Pinpoint the cell where the given text exists, returning its (X, Y) midpoint coordinate. 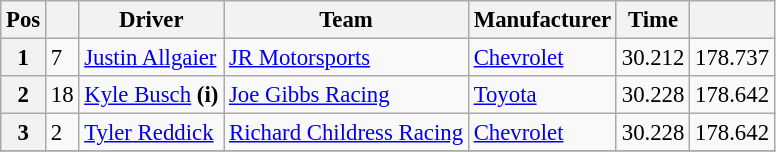
3 (24, 133)
Joe Gibbs Racing (346, 95)
Pos (24, 20)
JR Motorsports (346, 58)
Team (346, 20)
1 (24, 58)
Time (652, 20)
Tyler Reddick (152, 133)
18 (62, 95)
Richard Childress Racing (346, 133)
Driver (152, 20)
Kyle Busch (i) (152, 95)
Justin Allgaier (152, 58)
7 (62, 58)
178.737 (732, 58)
30.212 (652, 58)
Toyota (542, 95)
Manufacturer (542, 20)
